For the text-containing cell, return its midpoint in [x, y] coordinate format. 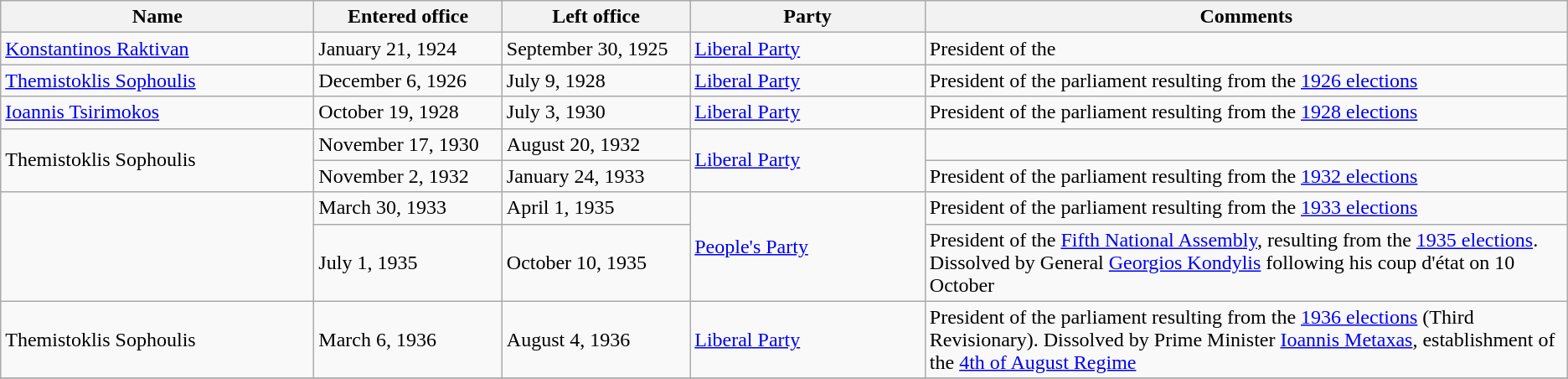
Konstantinos Raktivan [157, 49]
President of the [1246, 49]
People's Party [807, 247]
October 19, 1928 [408, 112]
November 2, 1932 [408, 176]
President of the parliament resulting from the 1933 elections [1246, 208]
July 9, 1928 [596, 80]
December 6, 1926 [408, 80]
Comments [1246, 17]
Ioannis Tsirimokos [157, 112]
January 21, 1924 [408, 49]
March 30, 1933 [408, 208]
September 30, 1925 [596, 49]
March 6, 1936 [408, 340]
July 3, 1930 [596, 112]
President of the parliament resulting from the 1928 elections [1246, 112]
November 17, 1930 [408, 144]
January 24, 1933 [596, 176]
October 10, 1935 [596, 262]
President of the parliament resulting from the 1926 elections [1246, 80]
April 1, 1935 [596, 208]
Name [157, 17]
Entered office [408, 17]
Party [807, 17]
July 1, 1935 [408, 262]
August 4, 1936 [596, 340]
Left office [596, 17]
August 20, 1932 [596, 144]
President of the parliament resulting from the 1932 elections [1246, 176]
